Detect which cell encompasses the target text, then output its (x, y) center coordinate. 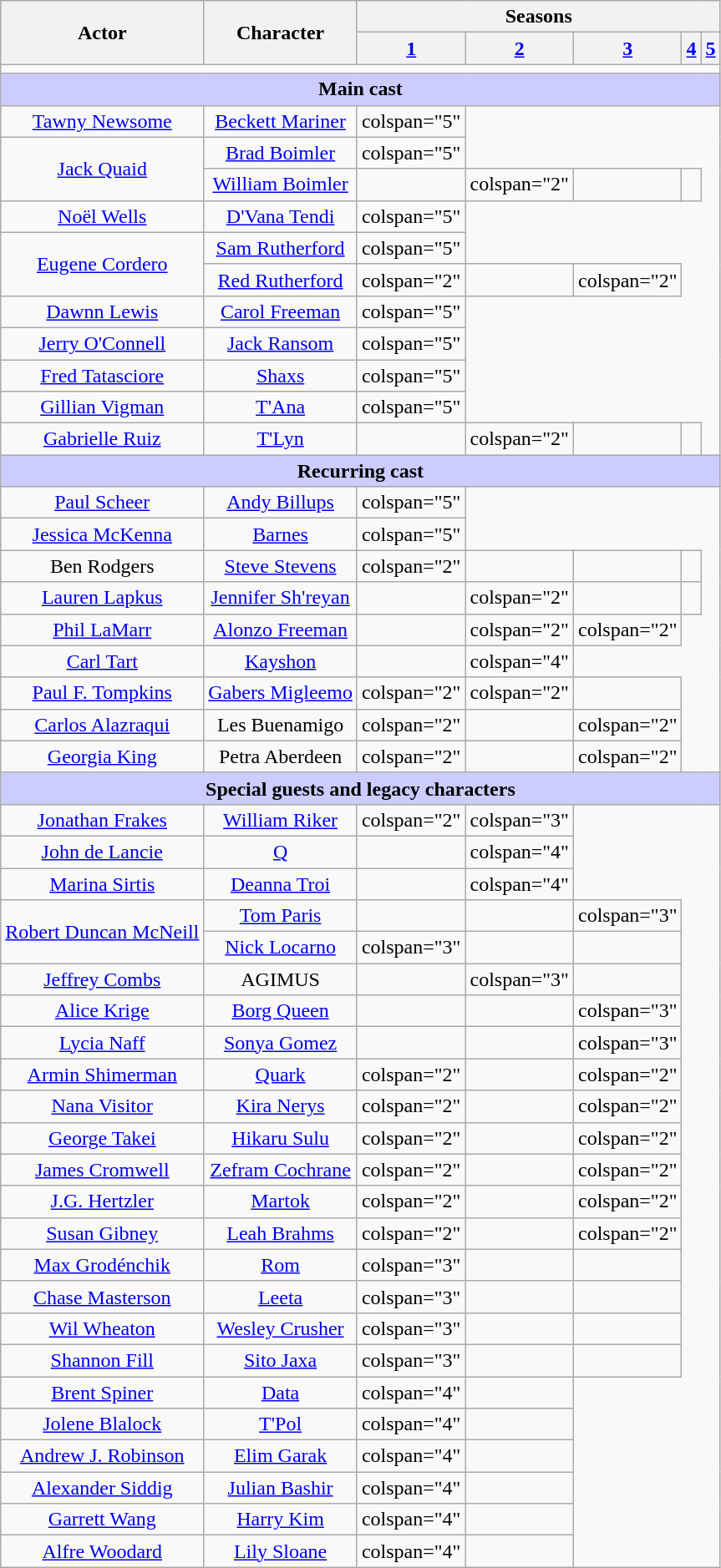
Carlos Alazraqui (102, 725)
2 (520, 48)
Jessica McKenna (102, 534)
Data (281, 1392)
Brent Spiner (102, 1392)
Noël Wells (102, 216)
Nana Visitor (102, 1106)
1 (411, 48)
Eugene Cordero (102, 264)
William Riker (281, 820)
Chase Masterson (102, 1297)
Lily Sloane (281, 1551)
Alice Krige (102, 1011)
Jonathan Frakes (102, 820)
Paul F. Tompkins (102, 693)
Hikaru Sulu (281, 1138)
James Cromwell (102, 1170)
Actor (102, 33)
Robert Duncan McNeill (102, 932)
Julian Bashir (281, 1488)
T'Lyn (281, 439)
Sam Rutherford (281, 248)
3 (627, 48)
Special guests and legacy characters (361, 788)
Max Grodénchik (102, 1265)
Elim Garak (281, 1456)
Kira Nerys (281, 1106)
Andy Billups (281, 503)
Q (281, 852)
Beckett Mariner (281, 121)
Jennifer Sh'reyan (281, 598)
Seasons (538, 17)
Dawnn Lewis (102, 311)
Quark (281, 1075)
Jolene Blalock (102, 1424)
4 (692, 48)
George Takei (102, 1138)
Martok (281, 1201)
Deanna Troi (281, 884)
Nick Locarno (281, 948)
Leeta (281, 1297)
Alexander Siddig (102, 1488)
Harry Kim (281, 1520)
Jack Ransom (281, 343)
Brad Boimler (281, 153)
Petra Aberdeen (281, 756)
Ben Rodgers (102, 566)
Recurring cast (361, 471)
Paul Scheer (102, 503)
Fred Tatasciore (102, 375)
Phil LaMarr (102, 630)
Shaxs (281, 375)
Les Buenamigo (281, 725)
Susan Gibney (102, 1233)
D'Vana Tendi (281, 216)
Kayshon (281, 661)
Main cast (361, 89)
Armin Shimerman (102, 1075)
William Boimler (281, 185)
John de Lancie (102, 852)
Alfre Woodard (102, 1551)
AGIMUS (281, 979)
Sonya Gomez (281, 1043)
Shannon Fill (102, 1360)
T'Pol (281, 1424)
Jeffrey Combs (102, 979)
Garrett Wang (102, 1520)
Gabers Migleemo (281, 693)
Red Rutherford (281, 280)
Carl Tart (102, 661)
J.G. Hertzler (102, 1201)
5 (710, 48)
Leah Brahms (281, 1233)
Wil Wheaton (102, 1328)
Jerry O'Connell (102, 343)
Alonzo Freeman (281, 630)
Carol Freeman (281, 311)
Lauren Lapkus (102, 598)
Tom Paris (281, 916)
Georgia King (102, 756)
Gabrielle Ruiz (102, 439)
Rom (281, 1265)
Gillian Vigman (102, 407)
Lycia Naff (102, 1043)
Borg Queen (281, 1011)
Sito Jaxa (281, 1360)
Zefram Cochrane (281, 1170)
Andrew J. Robinson (102, 1456)
T'Ana (281, 407)
Wesley Crusher (281, 1328)
Steve Stevens (281, 566)
Marina Sirtis (102, 884)
Barnes (281, 534)
Tawny Newsome (102, 121)
Jack Quaid (102, 169)
Character (281, 33)
